Detect which cell encompasses the target text, then output its [X, Y] center coordinate. 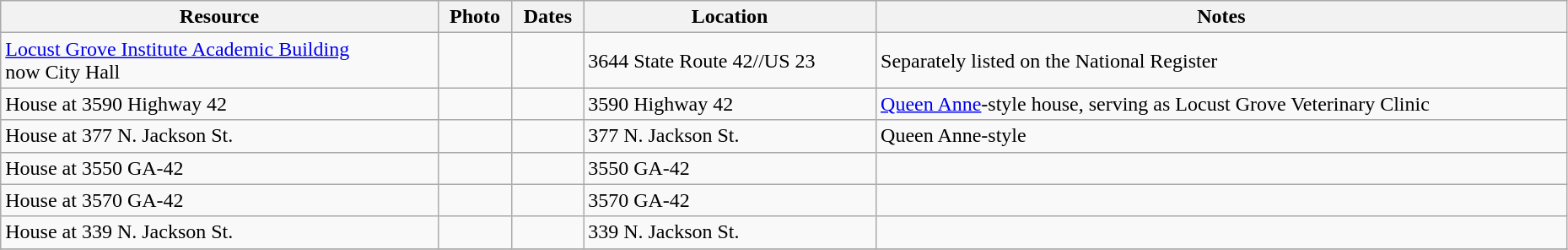
House at 3570 GA-42 [219, 200]
Queen Anne-style [1221, 136]
Photo [475, 17]
House at 3550 GA-42 [219, 168]
3550 GA-42 [730, 168]
House at 377 N. Jackson St. [219, 136]
Queen Anne-style house, serving as Locust Grove Veterinary Clinic [1221, 104]
House at 3590 Highway 42 [219, 104]
House at 339 N. Jackson St. [219, 232]
3644 State Route 42//US 23 [730, 61]
3590 Highway 42 [730, 104]
3570 GA-42 [730, 200]
Locust Grove Institute Academic Buildingnow City Hall [219, 61]
Notes [1221, 17]
Dates [548, 17]
377 N. Jackson St. [730, 136]
Location [730, 17]
Separately listed on the National Register [1221, 61]
Resource [219, 17]
339 N. Jackson St. [730, 232]
